Extract the [x, y] coordinate from the center of the cell holding the provided text.  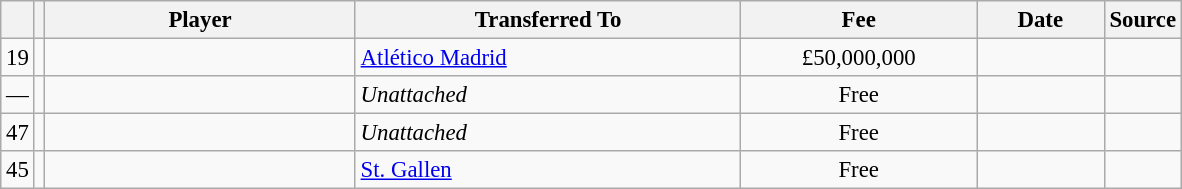
45 [18, 170]
— [18, 95]
47 [18, 133]
19 [18, 58]
Date [1040, 20]
Fee [859, 20]
Player [200, 20]
Transferred To [548, 20]
Atlético Madrid [548, 58]
St. Gallen [548, 170]
Source [1142, 20]
£50,000,000 [859, 58]
